Provide the (x, y) coordinate of the cell's center where the given text is located.  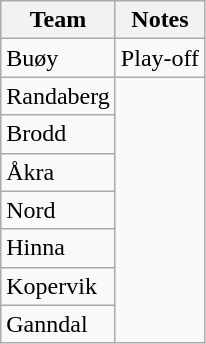
Nord (58, 210)
Åkra (58, 172)
Brodd (58, 134)
Hinna (58, 248)
Play-off (160, 58)
Randaberg (58, 96)
Kopervik (58, 286)
Team (58, 20)
Buøy (58, 58)
Notes (160, 20)
Ganndal (58, 324)
